Search for the cell housing the specified text and yield its [x, y] center coordinate. 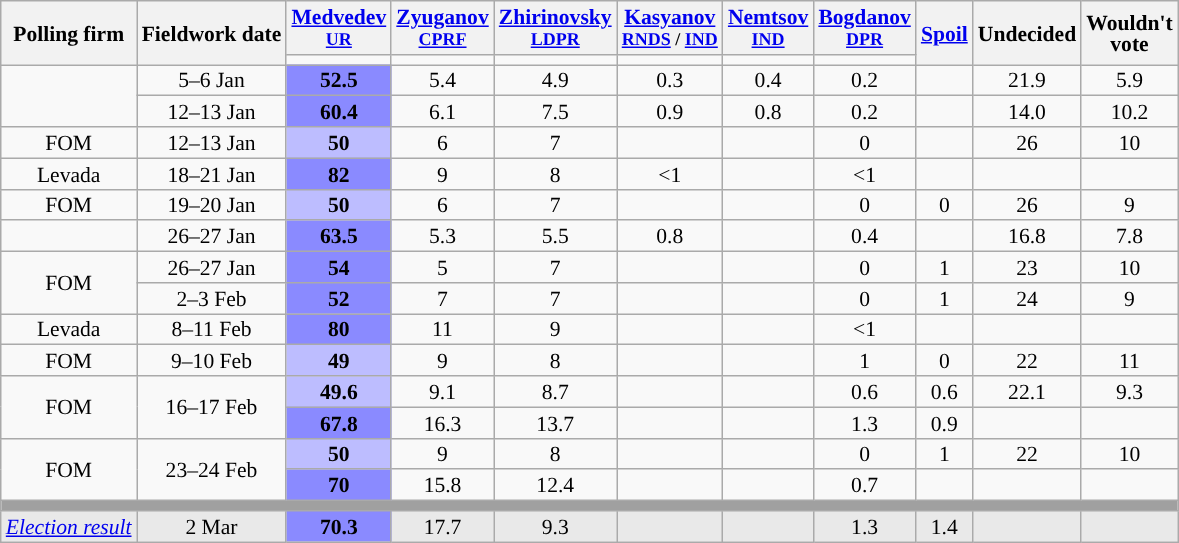
Spoil [944, 33]
KasyanovRNDS / IND [670, 28]
Fieldwork date [212, 33]
6.1 [442, 112]
49.6 [338, 392]
ZhirinovskyLDPR [556, 28]
16.3 [442, 422]
22.1 [1027, 392]
1.4 [944, 526]
80 [338, 330]
Undecided [1027, 33]
16.8 [1027, 236]
7.8 [1130, 236]
54 [338, 268]
52 [338, 298]
19–20 Jan [212, 204]
9.1 [442, 392]
5.9 [1130, 80]
MedvedevUR [338, 28]
14.0 [1027, 112]
13.7 [556, 422]
60.4 [338, 112]
70 [338, 486]
Polling firm [69, 33]
49 [338, 360]
52.5 [338, 80]
4.9 [556, 80]
67.8 [338, 422]
16–17 Feb [212, 407]
BogdanovDPR [864, 28]
9–10 Feb [212, 360]
7.5 [556, 112]
24 [1027, 298]
ZyuganovCPRF [442, 28]
5.5 [556, 236]
0.3 [670, 80]
5–6 Jan [212, 80]
0.7 [864, 486]
5 [442, 268]
10.2 [1130, 112]
63.5 [338, 236]
23 [1027, 268]
82 [338, 174]
2–3 Feb [212, 298]
21.9 [1027, 80]
17.7 [442, 526]
Wouldn'tvote [1130, 33]
5.3 [442, 236]
23–24 Feb [212, 469]
2 Mar [212, 526]
15.8 [442, 486]
Election result [69, 526]
NemtsovIND [768, 28]
5.4 [442, 80]
12.4 [556, 486]
70.3 [338, 526]
8–11 Feb [212, 330]
18–21 Jan [212, 174]
8.7 [556, 392]
